Provide the (x, y) coordinate of the cell's center where the given text is located.  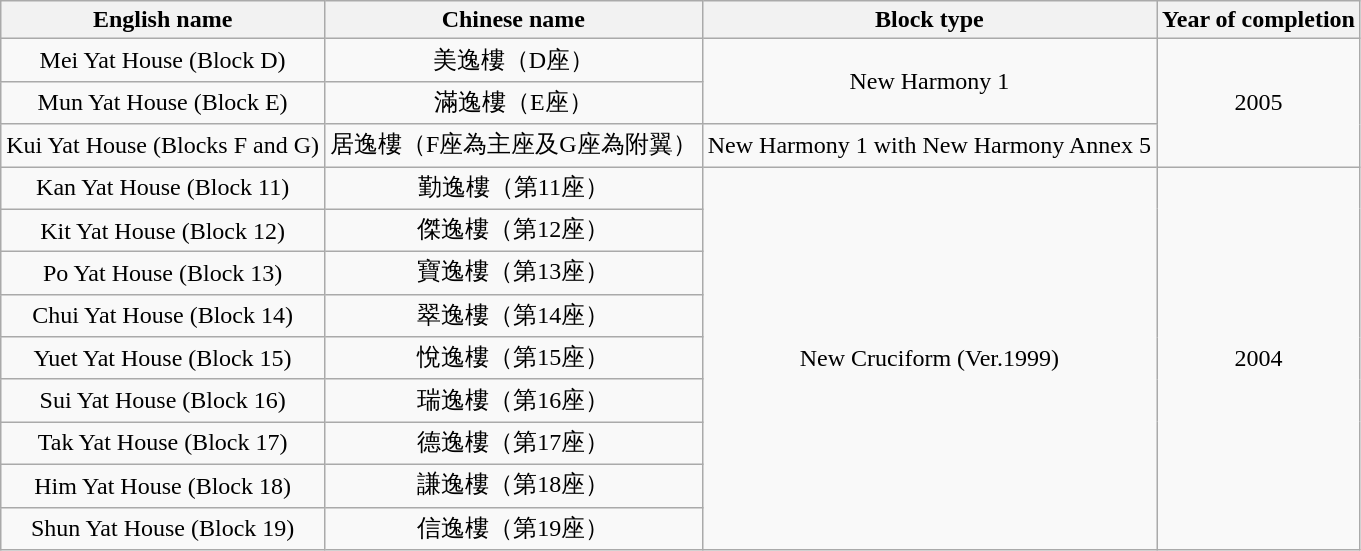
Sui Yat House (Block 16) (163, 400)
New Harmony 1 with New Harmony Annex 5 (929, 146)
English name (163, 20)
勤逸樓（第11座） (513, 188)
2004 (1259, 358)
2005 (1259, 103)
Chinese name (513, 20)
美逸樓（D座） (513, 60)
Po Yat House (Block 13) (163, 274)
Mun Yat House (Block E) (163, 102)
Kan Yat House (Block 11) (163, 188)
悅逸樓（第15座） (513, 358)
New Cruciform (Ver.1999) (929, 358)
居逸樓（F座為主座及G座為附翼） (513, 146)
Year of completion (1259, 20)
翠逸樓（第14座） (513, 316)
Chui Yat House (Block 14) (163, 316)
Him Yat House (Block 18) (163, 486)
寶逸樓（第13座） (513, 274)
傑逸樓（第12座） (513, 230)
Mei Yat House (Block D) (163, 60)
謙逸樓（第18座） (513, 486)
Kui Yat House (Blocks F and G) (163, 146)
Tak Yat House (Block 17) (163, 444)
Kit Yat House (Block 12) (163, 230)
Shun Yat House (Block 19) (163, 528)
瑞逸樓（第16座） (513, 400)
德逸樓（第17座） (513, 444)
滿逸樓（E座） (513, 102)
Yuet Yat House (Block 15) (163, 358)
New Harmony 1 (929, 82)
Block type (929, 20)
信逸樓（第19座） (513, 528)
